Provide the (x, y) coordinate of the cell's center where the given text is located.  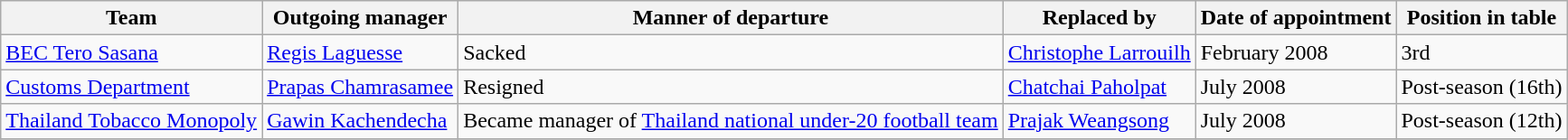
February 2008 (1296, 52)
Customs Department (132, 87)
Position in table (1481, 18)
Resigned (731, 87)
Chatchai Paholpat (1100, 87)
Gawin Kachendecha (360, 121)
Thailand Tobacco Monopoly (132, 121)
BEC Tero Sasana (132, 52)
Regis Laguesse (360, 52)
3rd (1481, 52)
Sacked (731, 52)
Manner of departure (731, 18)
Replaced by (1100, 18)
Christophe Larrouilh (1100, 52)
Prapas Chamrasamee (360, 87)
Post-season (12th) (1481, 121)
Became manager of Thailand national under-20 football team (731, 121)
Post-season (16th) (1481, 87)
Outgoing manager (360, 18)
Team (132, 18)
Date of appointment (1296, 18)
Prajak Weangsong (1100, 121)
